Find where the given text appears and provide that cell's center as [X, Y] coordinate. 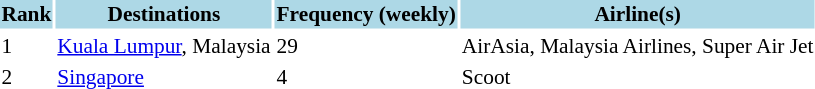
Frequency (weekly) [366, 14]
1 [26, 46]
Destinations [164, 14]
Airline(s) [638, 14]
29 [366, 46]
Rank [26, 14]
Kuala Lumpur, Malaysia [164, 46]
AirAsia, Malaysia Airlines, Super Air Jet [638, 46]
